Locate the cell with the specified text and output its (X, Y) center coordinate. 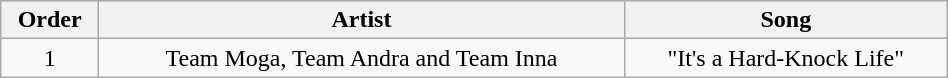
1 (50, 58)
Order (50, 20)
"It's a Hard-Knock Life" (786, 58)
Song (786, 20)
Team Moga, Team Andra and Team Inna (362, 58)
Artist (362, 20)
